Extract the (x, y) coordinate from the center of the cell holding the provided text.  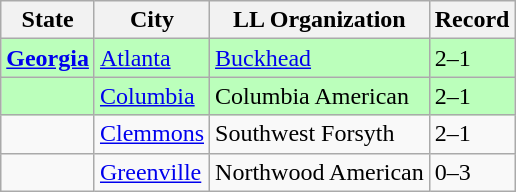
City (152, 20)
Columbia (152, 96)
LL Organization (320, 20)
Greenville (152, 172)
Northwood American (320, 172)
State (48, 20)
Columbia American (320, 96)
Record (472, 20)
Clemmons (152, 134)
Georgia (48, 58)
Buckhead (320, 58)
Southwest Forsyth (320, 134)
Atlanta (152, 58)
0–3 (472, 172)
